Return the [X, Y] coordinate for the center point of the cell that contains the specified text.  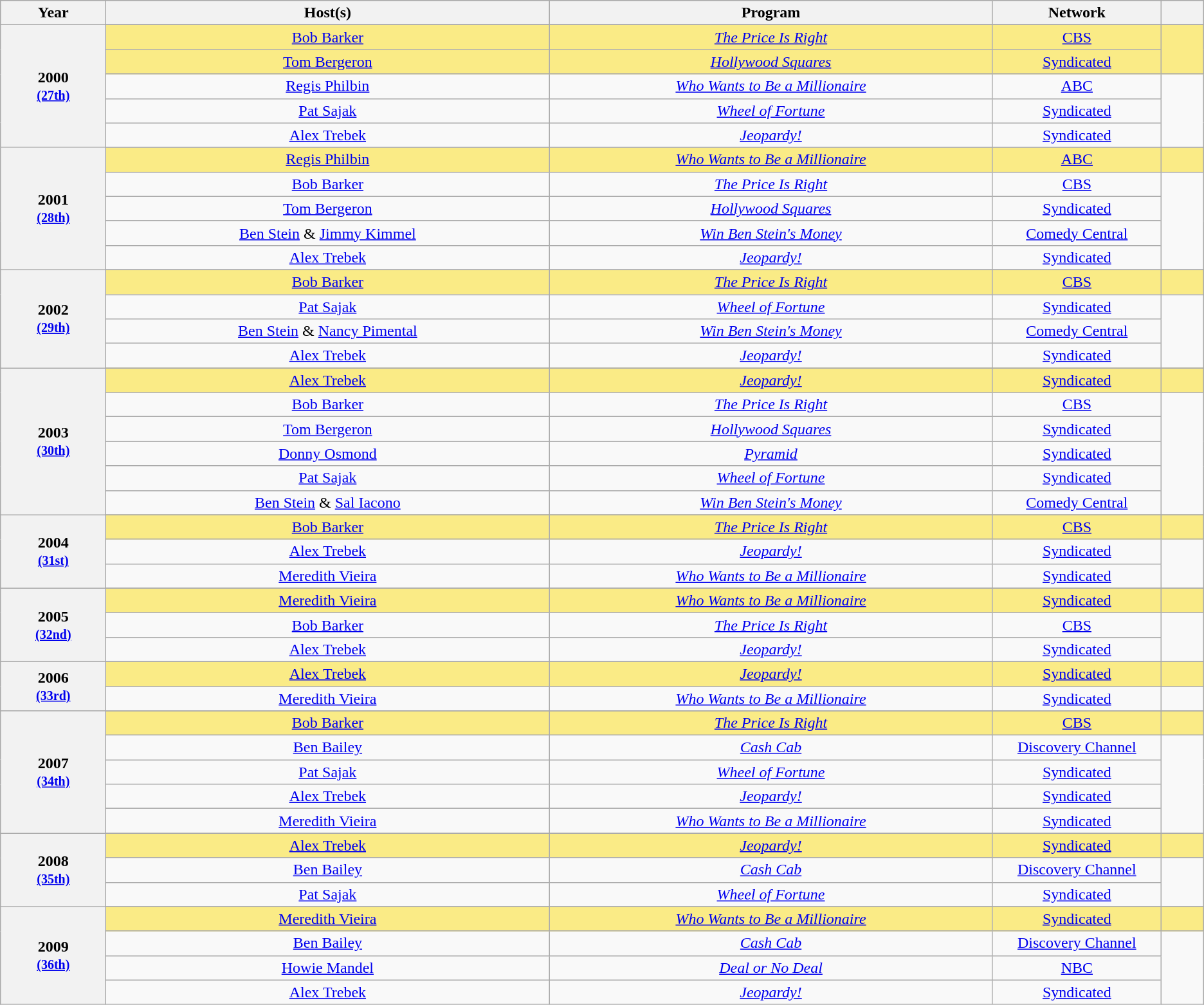
Ben Stein & Sal Iacono [328, 502]
Host(s) [328, 13]
Pyramid [771, 454]
Year [53, 13]
2005 (32nd) [53, 625]
Ben Stein & Nancy Pimental [328, 331]
Network [1077, 13]
2002 (29th) [53, 318]
2006 (33rd) [53, 686]
2008 (35th) [53, 870]
Program [771, 13]
Deal or No Deal [771, 968]
Donny Osmond [328, 454]
2001 (28th) [53, 208]
NBC [1077, 968]
2003 (30th) [53, 441]
Howie Mandel [328, 968]
2007 (34th) [53, 772]
2009 (36th) [53, 955]
2000 (27th) [53, 86]
Ben Stein & Jimmy Kimmel [328, 233]
2004 (31st) [53, 551]
